Search for the cell housing the specified text and yield its [X, Y] center coordinate. 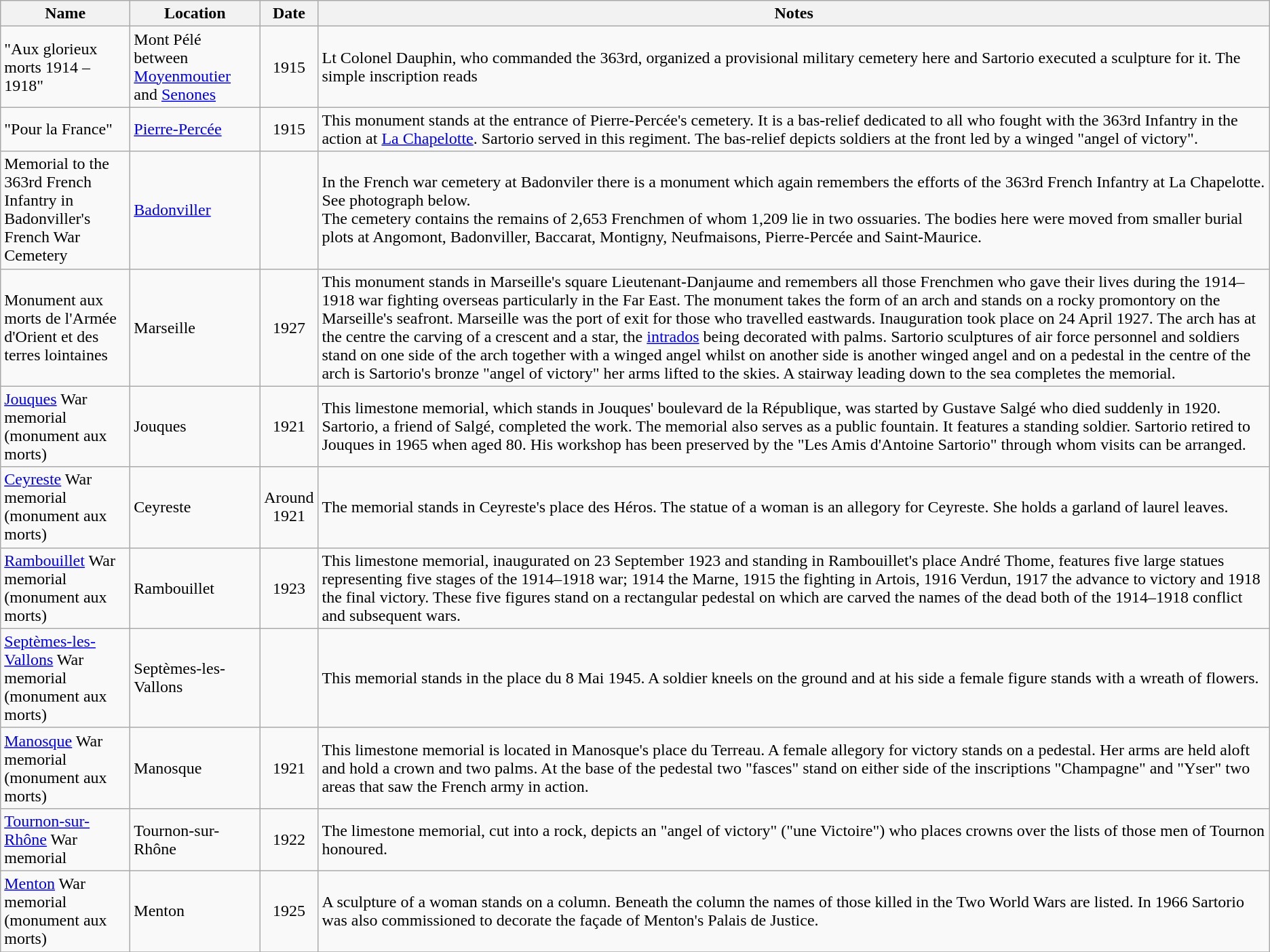
1927 [289, 327]
Mont Pélé between Moyenmoutier and Senones [195, 66]
Name [65, 14]
Jouques War memorial (monument aux morts) [65, 426]
Pierre-Percée [195, 129]
1923 [289, 588]
Location [195, 14]
Badonviller [195, 210]
Memorial to the 363rd French Infantry in Badonviller's French War Cemetery [65, 210]
Tournon-sur-Rhône [195, 839]
Septèmes-les-Vallons War memorial (monument aux morts) [65, 678]
Rambouillet [195, 588]
Septèmes-les-Vallons [195, 678]
Date [289, 14]
Menton [195, 911]
Rambouillet War memorial (monument aux morts) [65, 588]
Ceyreste [195, 508]
Manosque War memorial (monument aux morts) [65, 768]
1922 [289, 839]
Ceyreste War memorial (monument aux morts) [65, 508]
This memorial stands in the place du 8 Mai 1945. A soldier kneels on the ground and at his side a female figure stands with a wreath of flowers. [794, 678]
Jouques [195, 426]
Around 1921 [289, 508]
1925 [289, 911]
The memorial stands in Ceyreste's place des Héros. The statue of a woman is an allegory for Ceyreste. She holds a garland of laurel leaves. [794, 508]
Notes [794, 14]
Tournon-sur-Rhône War memorial [65, 839]
Marseille [195, 327]
"Aux glorieux morts 1914 – 1918" [65, 66]
Menton War memorial (monument aux morts) [65, 911]
"Pour la France" [65, 129]
Monument aux morts de l'Armée d'Orient et des terres lointaines [65, 327]
Manosque [195, 768]
